Output the (x, y) coordinate of the center of the cell containing the given text.  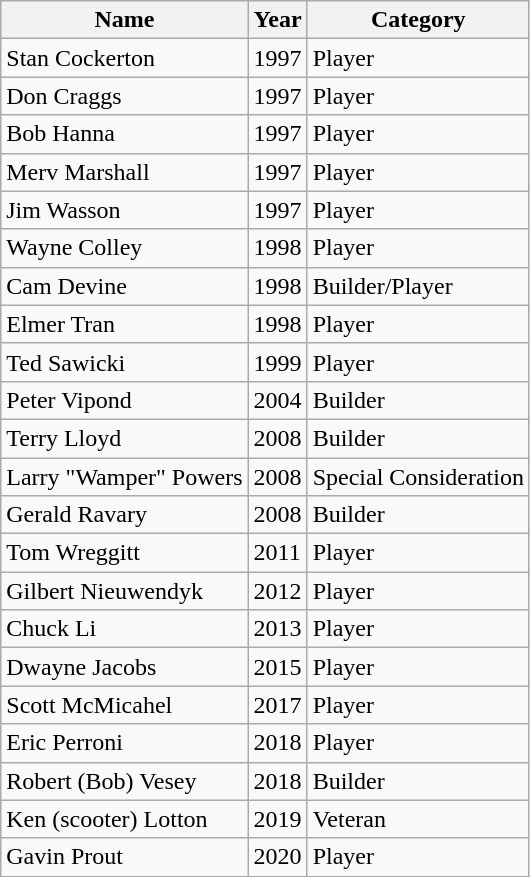
Merv Marshall (124, 172)
Elmer Tran (124, 324)
Don Craggs (124, 96)
2004 (278, 400)
Cam Devine (124, 286)
Jim Wasson (124, 210)
Name (124, 20)
Dwayne Jacobs (124, 667)
Category (418, 20)
Ken (scooter) Lotton (124, 819)
Ted Sawicki (124, 362)
Eric Perroni (124, 743)
Year (278, 20)
Veteran (418, 819)
Robert (Bob) Vesey (124, 781)
Wayne Colley (124, 248)
Larry "Wamper" Powers (124, 477)
Chuck Li (124, 629)
Peter Vipond (124, 400)
2015 (278, 667)
1999 (278, 362)
2011 (278, 553)
Scott McMicahel (124, 705)
2017 (278, 705)
Gavin Prout (124, 857)
Builder/Player (418, 286)
Gilbert Nieuwendyk (124, 591)
Stan Cockerton (124, 58)
Gerald Ravary (124, 515)
Bob Hanna (124, 134)
2013 (278, 629)
Terry Lloyd (124, 438)
2012 (278, 591)
Special Consideration (418, 477)
2019 (278, 819)
2020 (278, 857)
Tom Wreggitt (124, 553)
